Search for the cell housing the specified text and yield its [x, y] center coordinate. 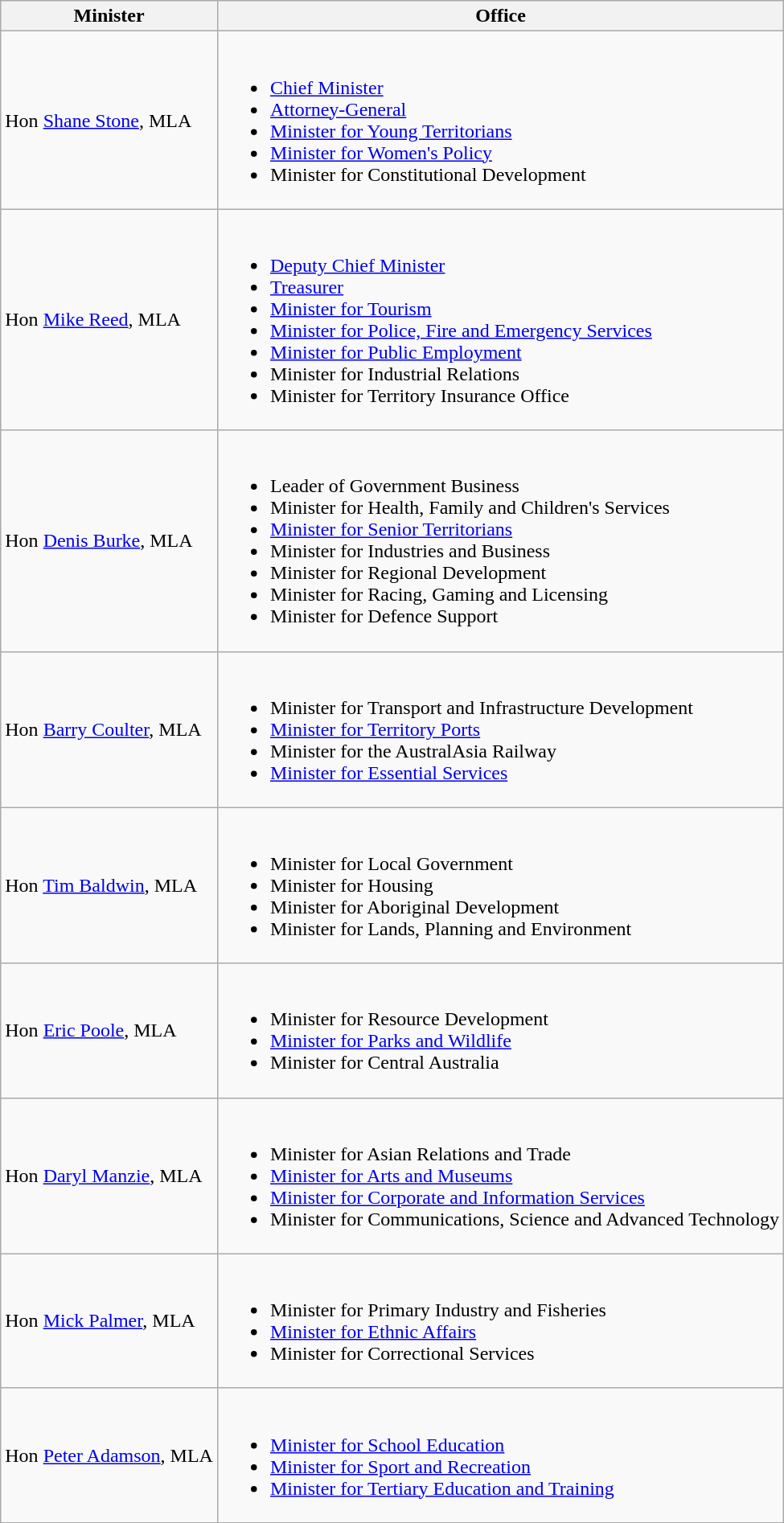
Hon Daryl Manzie, MLA [109, 1176]
Minister for Local GovernmentMinister for HousingMinister for Aboriginal DevelopmentMinister for Lands, Planning and Environment [500, 885]
Minister for Transport and Infrastructure DevelopmentMinister for Territory PortsMinister for the AustralAsia RailwayMinister for Essential Services [500, 729]
Hon Peter Adamson, MLA [109, 1455]
Hon Mick Palmer, MLA [109, 1320]
Minister for Resource DevelopmentMinister for Parks and WildlifeMinister for Central Australia [500, 1031]
Minister [109, 16]
Hon Mike Reed, MLA [109, 320]
Minister for Primary Industry and FisheriesMinister for Ethnic AffairsMinister for Correctional Services [500, 1320]
Hon Shane Stone, MLA [109, 121]
Chief MinisterAttorney-GeneralMinister for Young TerritoriansMinister for Women's PolicyMinister for Constitutional Development [500, 121]
Hon Denis Burke, MLA [109, 540]
Hon Barry Coulter, MLA [109, 729]
Minister for School EducationMinister for Sport and RecreationMinister for Tertiary Education and Training [500, 1455]
Hon Tim Baldwin, MLA [109, 885]
Office [500, 16]
Hon Eric Poole, MLA [109, 1031]
